Provide the [X, Y] coordinate of the cell's center where the given text is located.  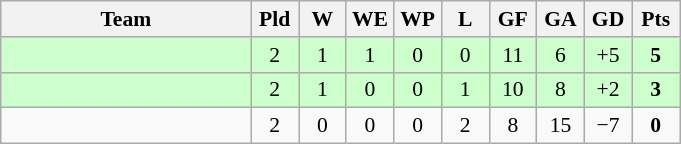
6 [561, 55]
L [465, 19]
+5 [608, 55]
11 [513, 55]
GD [608, 19]
GF [513, 19]
5 [656, 55]
10 [513, 90]
WP [418, 19]
Pld [275, 19]
3 [656, 90]
WE [370, 19]
Team [126, 19]
−7 [608, 126]
Pts [656, 19]
+2 [608, 90]
15 [561, 126]
W [322, 19]
GA [561, 19]
